For the text-containing cell, return its midpoint in (X, Y) coordinate format. 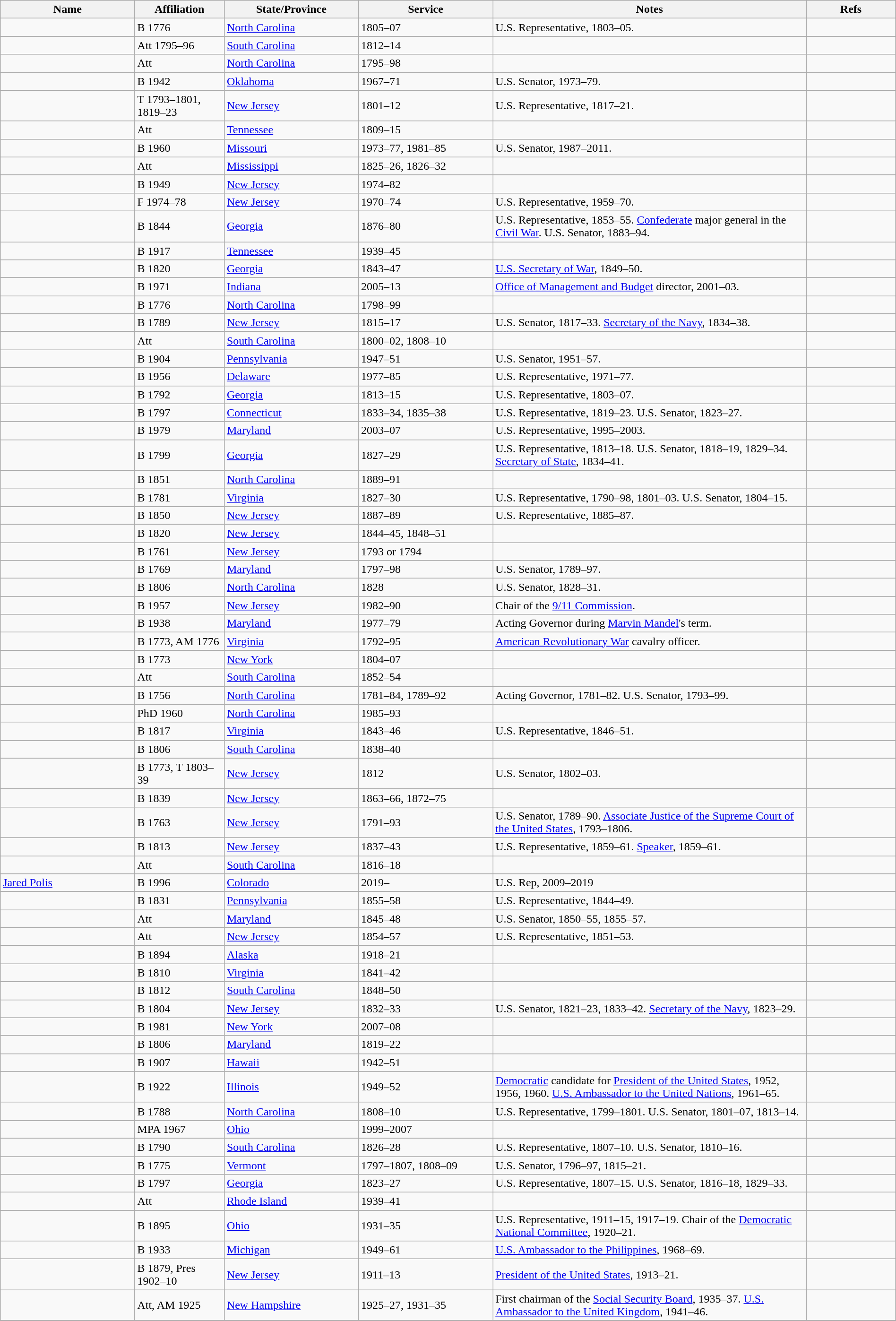
U.S. Senator, 1828–31. (649, 587)
1939–41 (426, 1201)
Connecticut (291, 413)
U.S. Representative, 1846–51. (649, 731)
U.S. Representative, 1817–21. (649, 106)
U.S. Representative, 1885–87. (649, 515)
Colorado (291, 883)
American Revolutionary War cavalry officer. (649, 641)
Alaska (291, 955)
State/Province (291, 9)
1828 (426, 587)
1911–13 (426, 1274)
B 1773, T 1803–39 (180, 773)
1982–90 (426, 605)
B 1917 (180, 251)
1942–51 (426, 1062)
U.S. Senator, 1789–97. (649, 570)
1841–42 (426, 973)
B 1851 (180, 479)
B 1761 (180, 552)
1843–46 (426, 731)
U.S. Senator, 1796–97, 1815–21. (649, 1165)
B 1907 (180, 1062)
Notes (649, 9)
1797–98 (426, 570)
1813–15 (426, 395)
U.S. Representative, 1807–10. U.S. Senator, 1810–16. (649, 1147)
1833–34, 1835–38 (426, 413)
1970–74 (426, 202)
B 1844 (180, 226)
Refs (851, 9)
1826–28 (426, 1147)
1792–95 (426, 641)
B 1773 (180, 659)
1791–93 (426, 822)
1855–58 (426, 901)
Michigan (291, 1250)
B 1799 (180, 455)
1977–79 (426, 623)
B 1938 (180, 623)
B 1817 (180, 731)
B 1949 (180, 184)
B 1790 (180, 1147)
1974–82 (426, 184)
1947–51 (426, 359)
President of the United States, 1913–21. (649, 1274)
Att 1795–96 (180, 45)
1798–99 (426, 305)
Hawaii (291, 1062)
B 1831 (180, 901)
B 1942 (180, 81)
1848–50 (426, 991)
U.S. Rep, 2009–2019 (649, 883)
1973–77, 1981–85 (426, 148)
B 1839 (180, 798)
1800–02, 1808–10 (426, 341)
1863–66, 1872–75 (426, 798)
1931–35 (426, 1226)
B 1879, Pres 1902–10 (180, 1274)
B 1850 (180, 515)
1797–1807, 1808–09 (426, 1165)
T 1793–1801, 1819–23 (180, 106)
B 1769 (180, 570)
U.S. Representative, 1844–49. (649, 901)
1977–85 (426, 377)
Acting Governor, 1781–82. U.S. Senator, 1793–99. (649, 695)
B 1895 (180, 1226)
B 1933 (180, 1250)
1812 (426, 773)
1827–30 (426, 497)
U.S. Senator, 1987–2011. (649, 148)
1827–29 (426, 455)
1795–98 (426, 63)
2005–13 (426, 287)
New Hampshire (291, 1305)
U.S. Secretary of War, 1849–50. (649, 269)
Name (68, 9)
B 1810 (180, 973)
1843–47 (426, 269)
Rhode Island (291, 1201)
Jared Polis (68, 883)
1845–48 (426, 919)
1949–61 (426, 1250)
1805–07 (426, 27)
Delaware (291, 377)
B 1788 (180, 1111)
U.S. Senator, 1821–23, 1833–42. Secretary of the Navy, 1823–29. (649, 1009)
U.S. Representative, 1813–18. U.S. Senator, 1818–19, 1829–34. Secretary of State, 1834–41. (649, 455)
1801–12 (426, 106)
U.S. Representative, 1959–70. (649, 202)
Missouri (291, 148)
U.S. Representative, 1819–23. U.S. Senator, 1823–27. (649, 413)
Illinois (291, 1087)
B 1981 (180, 1027)
1876–80 (426, 226)
F 1974–78 (180, 202)
U.S. Representative, 1803–07. (649, 395)
U.S. Ambassador to the Philippines, 1968–69. (649, 1250)
First chairman of the Social Security Board, 1935–37. U.S. Ambassador to the United Kingdom, 1941–46. (649, 1305)
1804–07 (426, 659)
U.S. Representative, 1995–2003. (649, 431)
1793 or 1794 (426, 552)
1925–27, 1931–35 (426, 1305)
U.S. Representative, 1807–15. U.S. Senator, 1816–18, 1829–33. (649, 1183)
B 1773, AM 1776 (180, 641)
1809–15 (426, 130)
1815–17 (426, 323)
PhD 1960 (180, 713)
1844–45, 1848–51 (426, 533)
U.S. Representative, 1859–61. Speaker, 1859–61. (649, 846)
U.S. Representative, 1803–05. (649, 27)
2019– (426, 883)
1837–43 (426, 846)
Indiana (291, 287)
Vermont (291, 1165)
1808–10 (426, 1111)
1781–84, 1789–92 (426, 695)
B 1792 (180, 395)
1918–21 (426, 955)
Oklahoma (291, 81)
1825–26, 1826–32 (426, 166)
B 1957 (180, 605)
1832–33 (426, 1009)
U.S. Representative, 1911–15, 1917–19. Chair of the Democratic National Committee, 1920–21. (649, 1226)
B 1996 (180, 883)
B 1756 (180, 695)
B 1813 (180, 846)
U.S. Representative, 1851–53. (649, 937)
1812–14 (426, 45)
B 1922 (180, 1087)
B 1775 (180, 1165)
1852–54 (426, 677)
1949–52 (426, 1087)
1819–22 (426, 1045)
B 1956 (180, 377)
B 1781 (180, 497)
U.S. Senator, 1973–79. (649, 81)
U.S. Representative, 1971–77. (649, 377)
1999–2007 (426, 1129)
Acting Governor during Marvin Mandel's term. (649, 623)
1985–93 (426, 713)
B 1894 (180, 955)
1887–89 (426, 515)
1816–18 (426, 864)
B 1763 (180, 822)
U.S. Senator, 1951–57. (649, 359)
Mississippi (291, 166)
1939–45 (426, 251)
U.S. Senator, 1802–03. (649, 773)
1889–91 (426, 479)
U.S. Senator, 1789–90. Associate Justice of the Supreme Court of the United States, 1793–1806. (649, 822)
B 1804 (180, 1009)
U.S. Representative, 1799–1801. U.S. Senator, 1801–07, 1813–14. (649, 1111)
B 1979 (180, 431)
Service (426, 9)
1854–57 (426, 937)
Office of Management and Budget director, 2001–03. (649, 287)
2007–08 (426, 1027)
1967–71 (426, 81)
U.S. Representative, 1853–55. Confederate major general in the Civil War. U.S. Senator, 1883–94. (649, 226)
B 1812 (180, 991)
Chair of the 9/11 Commission. (649, 605)
MPA 1967 (180, 1129)
Affiliation (180, 9)
B 1960 (180, 148)
B 1789 (180, 323)
2003–07 (426, 431)
1838–40 (426, 749)
1823–27 (426, 1183)
Att, AM 1925 (180, 1305)
B 1971 (180, 287)
U.S. Senator, 1817–33. Secretary of the Navy, 1834–38. (649, 323)
U.S. Representative, 1790–98, 1801–03. U.S. Senator, 1804–15. (649, 497)
Democratic candidate for President of the United States, 1952, 1956, 1960. U.S. Ambassador to the United Nations, 1961–65. (649, 1087)
B 1904 (180, 359)
U.S. Senator, 1850–55, 1855–57. (649, 919)
